Determine the (X, Y) coordinate at the center of the cell enclosing the given text.  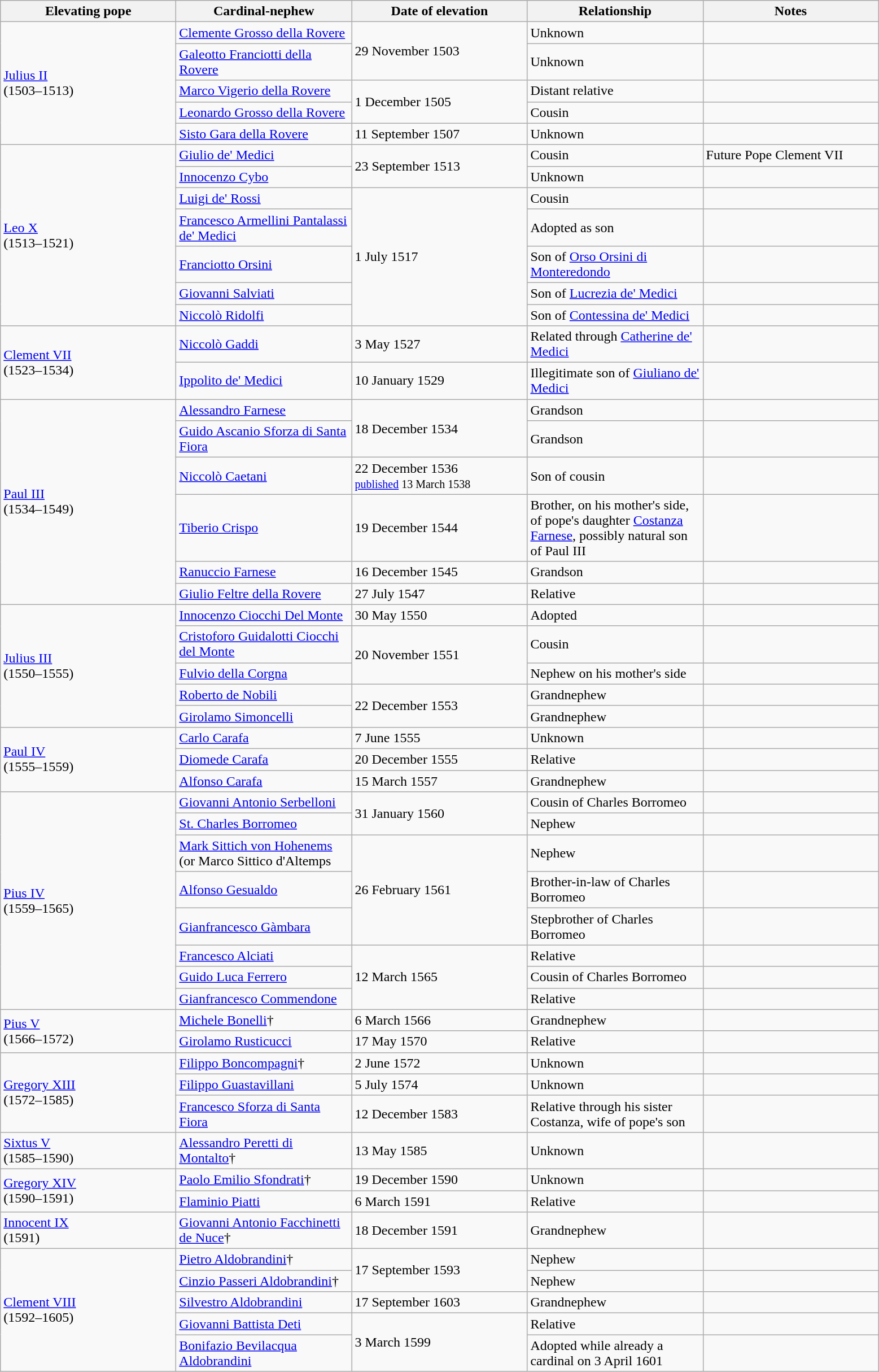
Son of Orso Orsini di Monteredondo (615, 264)
Son of cousin (615, 476)
Innocenzo Cybo (264, 177)
Adopted (615, 615)
Michele Bonelli† (264, 1020)
22 December 1553 (439, 705)
12 December 1583 (439, 1114)
2 June 1572 (439, 1063)
19 December 1544 (439, 528)
Pietro Aldobrandini† (264, 1260)
Diomede Carafa (264, 759)
12 March 1565 (439, 977)
Carlo Carafa (264, 738)
Niccolò Caetani (264, 476)
Marco Vigerio della Rovere (264, 91)
Mark Sittich von Hohenems (or Marco Sittico d'Altemps (264, 853)
Galeotto Franciotti della Rovere (264, 62)
Guido Luca Ferrero (264, 977)
Alessandro Peretti di Montalto† (264, 1150)
3 March 1599 (439, 1342)
Paul III(1534–1549) (88, 502)
19 December 1590 (439, 1179)
Cinzio Passeri Aldobrandini† (264, 1281)
Clement VII(1523–1534) (88, 363)
Julius II(1503–1513) (88, 84)
Clement VIII(1592–1605) (88, 1310)
3 May 1527 (439, 345)
11 September 1507 (439, 134)
Paul IV(1555–1559) (88, 759)
Filippo Boncompagni† (264, 1063)
20 December 1555 (439, 759)
1 July 1517 (439, 256)
Adopted as son (615, 227)
Giovanni Battista Deti (264, 1324)
Ranuccio Farnese (264, 572)
29 November 1503 (439, 51)
Roberto de Nobili (264, 695)
30 May 1550 (439, 615)
Date of elevation (439, 11)
Relationship (615, 11)
Julius III(1550–1555) (88, 665)
31 January 1560 (439, 813)
Luigi de' Rossi (264, 198)
20 November 1551 (439, 655)
17 September 1603 (439, 1303)
Elevating pope (88, 11)
Distant relative (615, 91)
Innocent IX(1591) (88, 1230)
7 June 1555 (439, 738)
Sixtus V(1585–1590) (88, 1150)
Cardinal-nephew (264, 11)
Niccolò Gaddi (264, 345)
Gregory XIV(1590–1591) (88, 1190)
Adopted while already a cardinal on 3 April 1601 (615, 1353)
10 January 1529 (439, 381)
6 March 1566 (439, 1020)
Francesco Sforza di Santa Fiora (264, 1114)
Tiberio Crispo (264, 528)
Son of Lucrezia de' Medici (615, 293)
Future Pope Clement VII (790, 155)
5 July 1574 (439, 1084)
Francesco Alciati (264, 956)
23 September 1513 (439, 166)
Pius IV(1559–1565) (88, 901)
Relative through his sister Costanza, wife of pope's son (615, 1114)
1 December 1505 (439, 102)
6 March 1591 (439, 1201)
Alfonso Gesualdo (264, 890)
Flaminio Piatti (264, 1201)
St. Charles Borromeo (264, 824)
Brother, on his mother's side, of pope's daughter Costanza Farnese, possibly natural son of Paul III (615, 528)
Silvestro Aldobrandini (264, 1303)
27 July 1547 (439, 594)
Bonifazio Bevilacqua Aldobrandini (264, 1353)
Gianfrancesco Commendone (264, 999)
13 May 1585 (439, 1150)
Guido Ascanio Sforza di Santa Fiora (264, 439)
Cristoforo Guidalotti Ciocchi del Monte (264, 644)
Fulvio della Corgna (264, 673)
Related through Catherine de' Medici (615, 345)
Gregory XIII(1572–1585) (88, 1092)
Francesco Armellini Pantalassi de' Medici (264, 227)
Giovanni Antonio Serbelloni (264, 803)
22 December 1536published 13 March 1538 (439, 476)
Nephew on his mother's side (615, 673)
17 May 1570 (439, 1042)
Illegitimate son of Giuliano de' Medici (615, 381)
Giovanni Antonio Facchinetti de Nuce† (264, 1230)
Paolo Emilio Sfondrati† (264, 1179)
Innocenzo Ciocchi Del Monte (264, 615)
Sisto Gara della Rovere (264, 134)
Son of Contessina de' Medici (615, 315)
18 December 1591 (439, 1230)
26 February 1561 (439, 890)
Franciotto Orsini (264, 264)
Leonardo Grosso della Rovere (264, 112)
Clemente Grosso della Rovere (264, 33)
Pius V(1566–1572) (88, 1031)
Giulio de' Medici (264, 155)
17 September 1593 (439, 1270)
15 March 1557 (439, 781)
Girolamo Rusticucci (264, 1042)
Giovanni Salviati (264, 293)
Brother-in-law of Charles Borromeo (615, 890)
Alessandro Farnese (264, 410)
Ippolito de' Medici (264, 381)
Gianfrancesco Gàmbara (264, 926)
Notes (790, 11)
Alfonso Carafa (264, 781)
Filippo Guastavillani (264, 1084)
Leo X(1513–1521) (88, 235)
Stepbrother of Charles Borromeo (615, 926)
18 December 1534 (439, 428)
Niccolò Ridolfi (264, 315)
Giulio Feltre della Rovere (264, 594)
16 December 1545 (439, 572)
Girolamo Simoncelli (264, 716)
